For the text-containing cell, return its midpoint in [x, y] coordinate format. 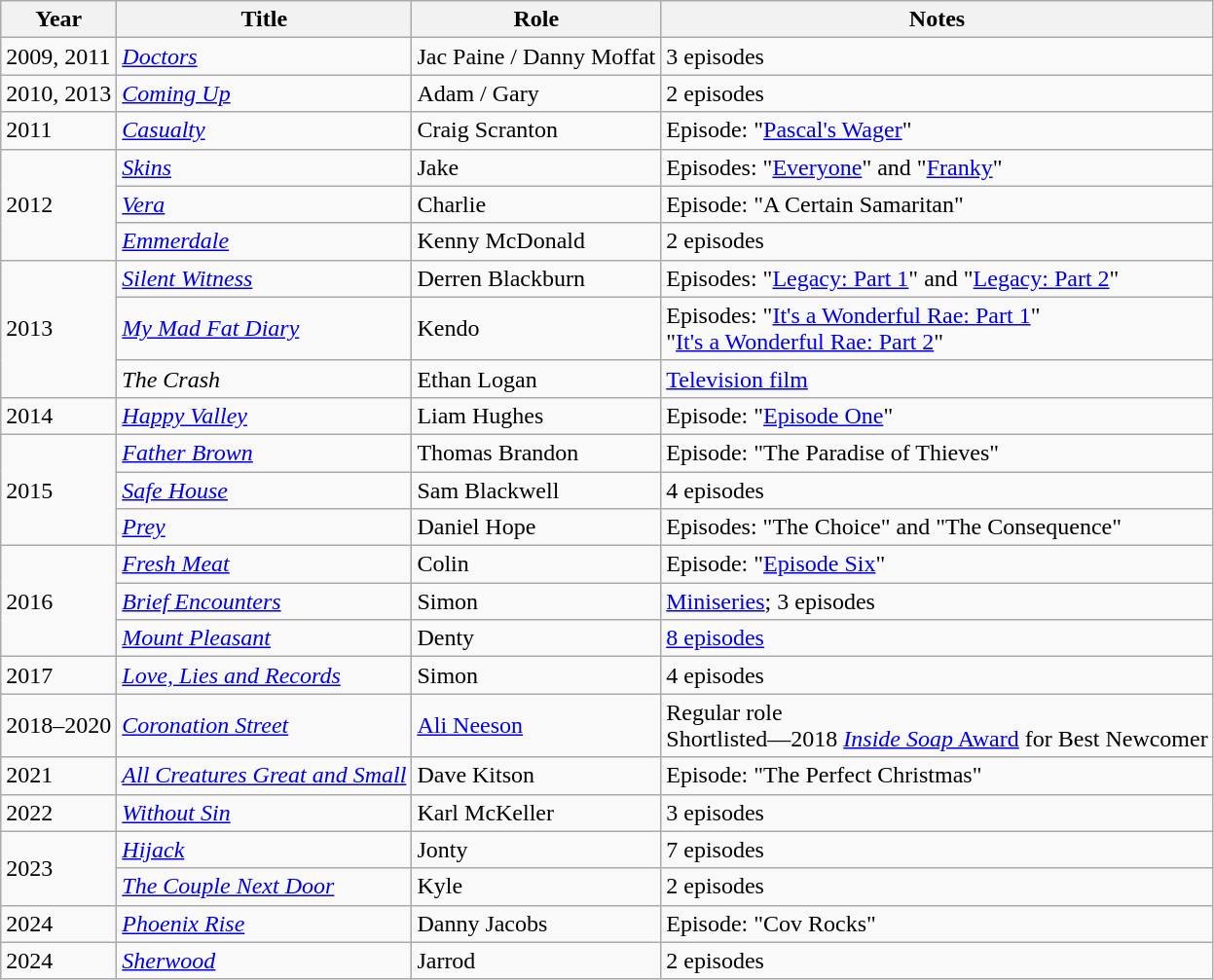
Episodes: "Legacy: Part 1" and "Legacy: Part 2" [937, 278]
Fresh Meat [265, 564]
Doctors [265, 56]
My Mad Fat Diary [265, 329]
Emmerdale [265, 241]
Jake [536, 167]
Episode: "Cov Rocks" [937, 924]
2013 [58, 329]
Coronation Street [265, 726]
8 episodes [937, 638]
2016 [58, 601]
Episode: "Episode One" [937, 416]
Brief Encounters [265, 601]
Episodes: "It's a Wonderful Rae: Part 1""It's a Wonderful Rae: Part 2" [937, 329]
Silent Witness [265, 278]
Mount Pleasant [265, 638]
Ali Neeson [536, 726]
Thomas Brandon [536, 453]
Episodes: "The Choice" and "The Consequence" [937, 527]
Adam / Gary [536, 93]
Jac Paine / Danny Moffat [536, 56]
All Creatures Great and Small [265, 776]
Episodes: "Everyone" and "Franky" [937, 167]
Colin [536, 564]
2022 [58, 813]
Episode: "A Certain Samaritan" [937, 204]
Derren Blackburn [536, 278]
Hijack [265, 850]
The Couple Next Door [265, 887]
Sam Blackwell [536, 490]
Craig Scranton [536, 130]
2023 [58, 868]
Sherwood [265, 961]
Episode: "Episode Six" [937, 564]
Jarrod [536, 961]
Kenny McDonald [536, 241]
2010, 2013 [58, 93]
Charlie [536, 204]
Regular roleShortlisted—2018 Inside Soap Award for Best Newcomer [937, 726]
2017 [58, 675]
Phoenix Rise [265, 924]
Danny Jacobs [536, 924]
2015 [58, 490]
Year [58, 19]
Liam Hughes [536, 416]
7 episodes [937, 850]
Episode: "Pascal's Wager" [937, 130]
Love, Lies and Records [265, 675]
2009, 2011 [58, 56]
Skins [265, 167]
Without Sin [265, 813]
Miniseries; 3 episodes [937, 601]
The Crash [265, 379]
Kyle [536, 887]
Coming Up [265, 93]
Kendo [536, 329]
Jonty [536, 850]
Casualty [265, 130]
2014 [58, 416]
2021 [58, 776]
2018–2020 [58, 726]
Episode: "The Perfect Christmas" [937, 776]
Karl McKeller [536, 813]
Safe House [265, 490]
Denty [536, 638]
Happy Valley [265, 416]
Vera [265, 204]
Daniel Hope [536, 527]
Father Brown [265, 453]
Television film [937, 379]
Episode: "The Paradise of Thieves" [937, 453]
2011 [58, 130]
Title [265, 19]
Notes [937, 19]
2012 [58, 204]
Role [536, 19]
Ethan Logan [536, 379]
Prey [265, 527]
Dave Kitson [536, 776]
